Return the (x, y) coordinate for the center point of the cell that contains the specified text.  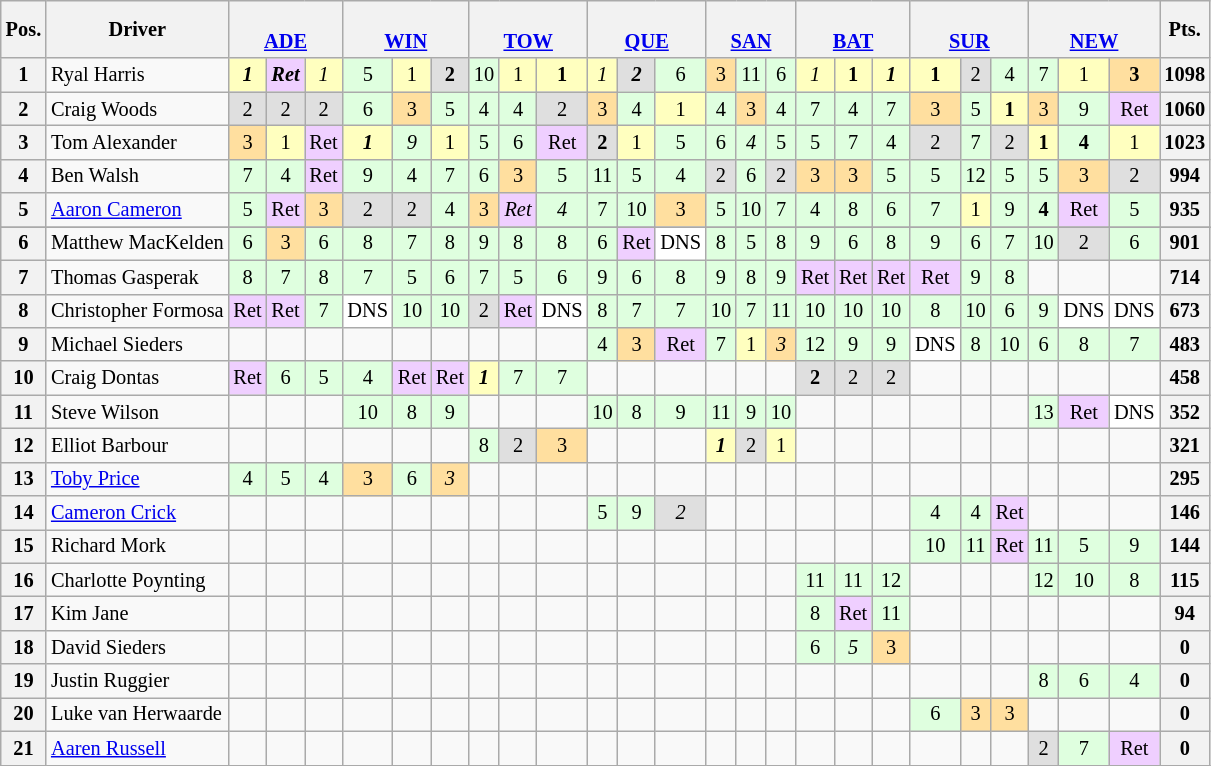
1098 (1185, 75)
Justin Ruggier (137, 681)
WIN (405, 29)
Elliot Barbour (137, 445)
Toby Price (137, 479)
Charlotte Poynting (137, 580)
BAT (853, 29)
19 (24, 681)
Michael Sieders (137, 344)
483 (1185, 344)
714 (1185, 277)
Driver (137, 29)
Ryal Harris (137, 75)
14 (24, 513)
901 (1185, 243)
295 (1185, 479)
144 (1185, 546)
458 (1185, 378)
QUE (646, 29)
16 (24, 580)
Cameron Crick (137, 513)
Pos. (24, 29)
Thomas Gasperak (137, 277)
TOW (528, 29)
21 (24, 748)
Kim Jane (137, 613)
Steve Wilson (137, 412)
Ben Walsh (137, 176)
SAN (751, 29)
Matthew MacKelden (137, 243)
15 (24, 546)
935 (1185, 210)
17 (24, 613)
994 (1185, 176)
20 (24, 714)
18 (24, 647)
SUR (969, 29)
David Sieders (137, 647)
Richard Mork (137, 546)
Christopher Formosa (137, 311)
321 (1185, 445)
1060 (1185, 109)
115 (1185, 580)
Pts. (1185, 29)
673 (1185, 311)
Tom Alexander (137, 142)
Aaren Russell (137, 748)
Luke van Herwaarde (137, 714)
Aaron Cameron (137, 210)
352 (1185, 412)
146 (1185, 513)
1023 (1185, 142)
Craig Dontas (137, 378)
NEW (1094, 29)
ADE (286, 29)
94 (1185, 613)
Craig Woods (137, 109)
